Search for the cell housing the specified text and yield its [x, y] center coordinate. 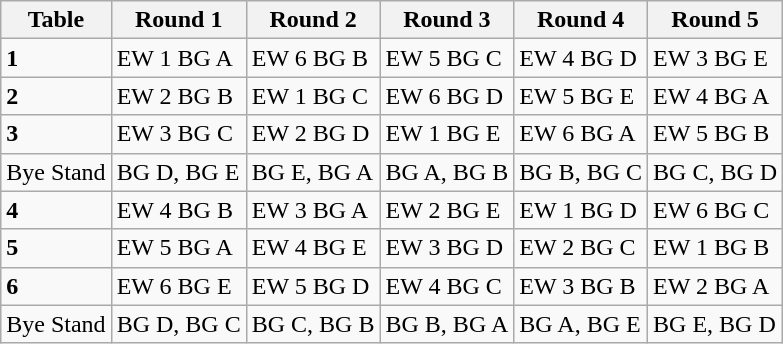
2 [56, 96]
EW 4 BG C [447, 286]
EW 3 BG A [313, 210]
EW 1 BG E [447, 134]
Round 4 [581, 20]
Round 2 [313, 20]
EW 2 BG A [716, 286]
BG B, BG C [581, 172]
1 [56, 58]
BG A, BG B [447, 172]
EW 6 BG A [581, 134]
EW 5 BG B [716, 134]
EW 1 BG D [581, 210]
BG A, BG E [581, 324]
5 [56, 248]
EW 5 BG A [178, 248]
6 [56, 286]
EW 4 BG A [716, 96]
BG E, BG A [313, 172]
EW 6 BG D [447, 96]
EW 6 BG C [716, 210]
Round 1 [178, 20]
BG C, BG D [716, 172]
EW 5 BG D [313, 286]
EW 5 BG C [447, 58]
Table [56, 20]
EW 6 BG B [313, 58]
EW 1 BG A [178, 58]
EW 2 BG C [581, 248]
BG B, BG A [447, 324]
EW 3 BG C [178, 134]
Round 5 [716, 20]
EW 6 BG E [178, 286]
EW 4 BG D [581, 58]
EW 4 BG B [178, 210]
EW 5 BG E [581, 96]
BG D, BG E [178, 172]
4 [56, 210]
EW 2 BG E [447, 210]
EW 3 BG B [581, 286]
EW 2 BG D [313, 134]
EW 3 BG E [716, 58]
BG E, BG D [716, 324]
EW 2 BG B [178, 96]
Round 3 [447, 20]
EW 1 BG C [313, 96]
BG C, BG B [313, 324]
BG D, BG C [178, 324]
EW 3 BG D [447, 248]
3 [56, 134]
EW 4 BG E [313, 248]
EW 1 BG B [716, 248]
